Return the [x, y] coordinate for the center point of the cell that contains the specified text.  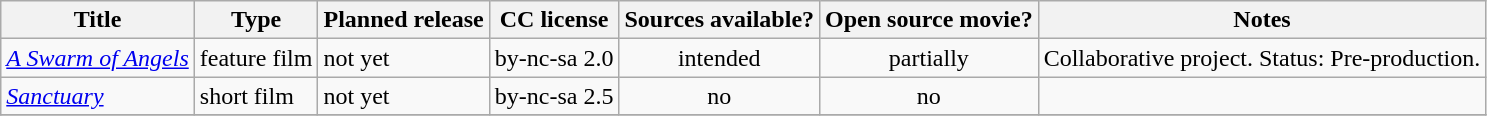
Type [256, 20]
A Swarm of Angels [98, 58]
Title [98, 20]
Planned release [404, 20]
by-nc-sa 2.5 [554, 96]
by-nc-sa 2.0 [554, 58]
Sanctuary [98, 96]
Sources available? [720, 20]
short film [256, 96]
intended [720, 58]
partially [930, 58]
CC license [554, 20]
feature film [256, 58]
Open source movie? [930, 20]
Notes [1262, 20]
Collaborative project. Status: Pre-production. [1262, 58]
